Provide the [x, y] coordinate of the cell's center where the given text is located.  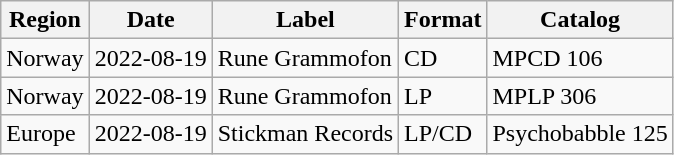
CD [443, 58]
Date [150, 20]
Label [305, 20]
Stickman Records [305, 134]
MPCD 106 [580, 58]
MPLP 306 [580, 96]
Psychobabble 125 [580, 134]
Format [443, 20]
LP/CD [443, 134]
Europe [45, 134]
LP [443, 96]
Catalog [580, 20]
Region [45, 20]
